Pinpoint the cell where the given text exists, returning its (x, y) midpoint coordinate. 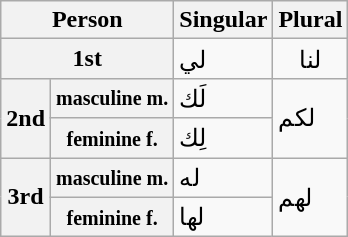
لِك (224, 138)
1st (88, 59)
Plural (310, 20)
لي (224, 59)
لكم (310, 118)
Singular (224, 20)
3rd (26, 198)
Person (88, 20)
لنا (310, 59)
لها (224, 217)
لهم (310, 198)
لَك (224, 98)
2nd (26, 118)
له (224, 178)
